Scan for the cell matching the given text and deliver its (x, y) coordinate at center. 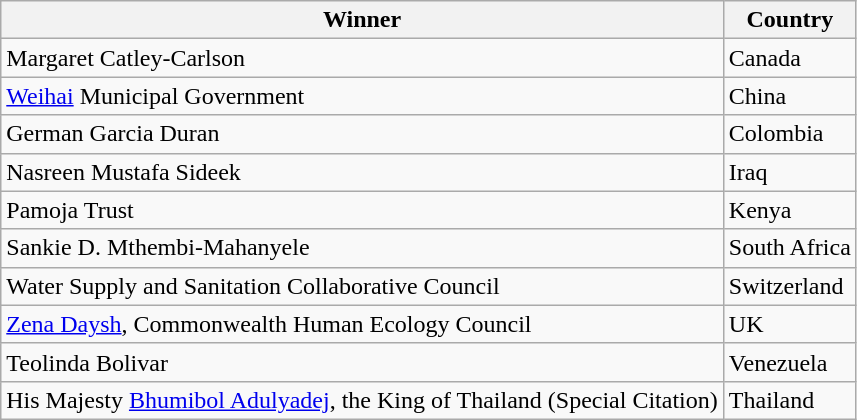
Water Supply and Sanitation Collaborative Council (362, 286)
Canada (790, 58)
Zena Daysh, Commonwealth Human Ecology Council (362, 324)
Thailand (790, 400)
Nasreen Mustafa Sideek (362, 172)
Iraq (790, 172)
Colombia (790, 134)
Switzerland (790, 286)
Winner (362, 20)
Sankie D. Mthembi-Mahanyele (362, 248)
South Africa (790, 248)
German Garcia Duran (362, 134)
Country (790, 20)
His Majesty Bhumibol Adulyadej, the King of Thailand (Special Citation) (362, 400)
China (790, 96)
Weihai Municipal Government (362, 96)
Kenya (790, 210)
UK (790, 324)
Pamoja Trust (362, 210)
Teolinda Bolivar (362, 362)
Margaret Catley-Carlson (362, 58)
Venezuela (790, 362)
